Pinpoint the cell where the given text exists, returning its [X, Y] midpoint coordinate. 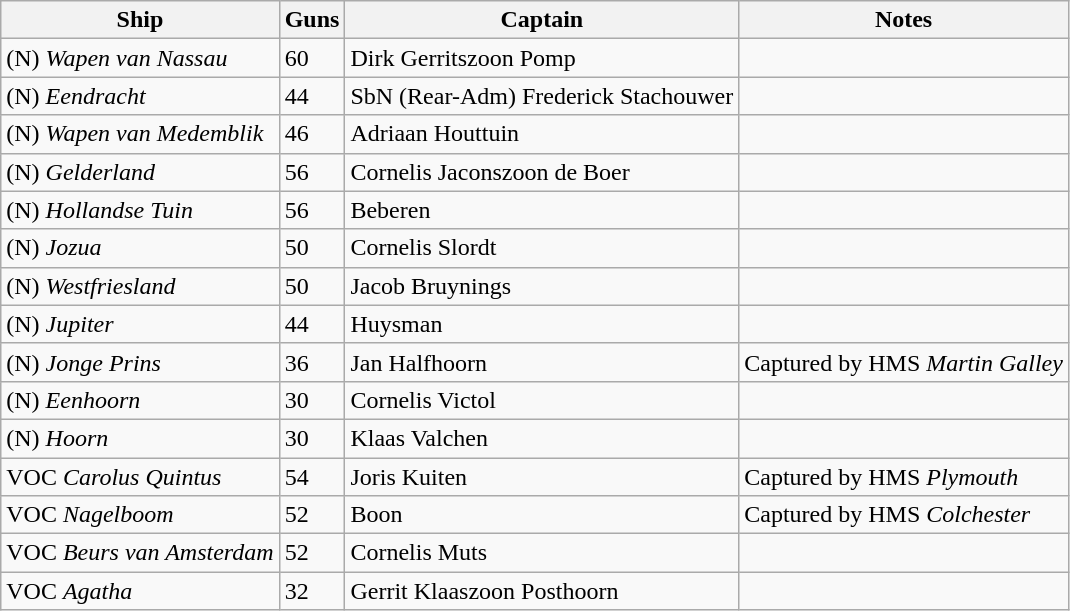
Notes [904, 20]
Adriaan Houttuin [542, 134]
(N) Westfriesland [140, 286]
36 [312, 362]
Klaas Valchen [542, 438]
(N) Gelderland [140, 172]
Captain [542, 20]
(N) Jupiter [140, 324]
Jan Halfhoorn [542, 362]
VOC Nagelboom [140, 515]
(N) Jozua [140, 248]
(N) Hoorn [140, 438]
54 [312, 477]
46 [312, 134]
32 [312, 591]
VOC Carolus Quintus [140, 477]
Cornelis Jaconszoon de Boer [542, 172]
Ship [140, 20]
VOC Agatha [140, 591]
(N) Wapen van Nassau [140, 58]
Jacob Bruynings [542, 286]
(N) Wapen van Medemblik [140, 134]
(N) Eendracht [140, 96]
Boon [542, 515]
Guns [312, 20]
Cornelis Muts [542, 553]
Captured by HMS Martin Galley [904, 362]
(N) Hollandse Tuin [140, 210]
Captured by HMS Colchester [904, 515]
Cornelis Victol [542, 400]
Cornelis Slordt [542, 248]
Dirk Gerritszoon Pomp [542, 58]
(N) Jonge Prins [140, 362]
Huysman [542, 324]
Gerrit Klaaszoon Posthoorn [542, 591]
Beberen [542, 210]
VOC Beurs van Amsterdam [140, 553]
(N) Eenhoorn [140, 400]
SbN (Rear-Adm) Frederick Stachouwer [542, 96]
Captured by HMS Plymouth [904, 477]
Joris Kuiten [542, 477]
60 [312, 58]
